Output the (X, Y) coordinate of the center of the cell containing the given text.  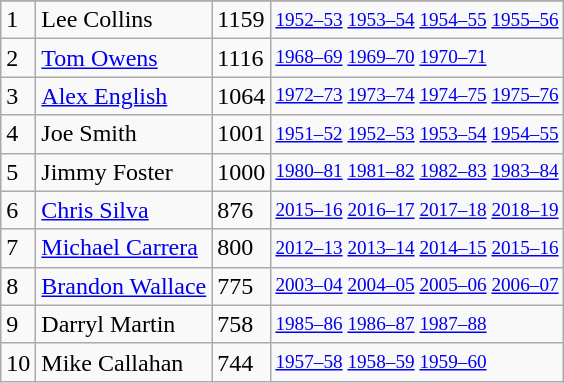
775 (242, 286)
Darryl Martin (124, 324)
1968–69 1969–70 1970–71 (417, 58)
1064 (242, 96)
Joe Smith (124, 134)
Tom Owens (124, 58)
1001 (242, 134)
2 (18, 58)
1972–73 1973–74 1974–75 1975–76 (417, 96)
1159 (242, 20)
6 (18, 210)
2003–04 2004–05 2005–06 2006–07 (417, 286)
Lee Collins (124, 20)
876 (242, 210)
3 (18, 96)
1951–52 1952–53 1953–54 1954–55 (417, 134)
800 (242, 248)
8 (18, 286)
1957–58 1958–59 1959–60 (417, 362)
1000 (242, 172)
Mike Callahan (124, 362)
1980–81 1981–82 1982–83 1983–84 (417, 172)
1116 (242, 58)
4 (18, 134)
744 (242, 362)
Alex English (124, 96)
5 (18, 172)
Brandon Wallace (124, 286)
Michael Carrera (124, 248)
1985–86 1986–87 1987–88 (417, 324)
Jimmy Foster (124, 172)
2015–16 2016–17 2017–18 2018–19 (417, 210)
1 (18, 20)
10 (18, 362)
9 (18, 324)
2012–13 2013–14 2014–15 2015–16 (417, 248)
Chris Silva (124, 210)
758 (242, 324)
1952–53 1953–54 1954–55 1955–56 (417, 20)
7 (18, 248)
